From the cell containing the given text, extract its center point as [x, y] coordinate. 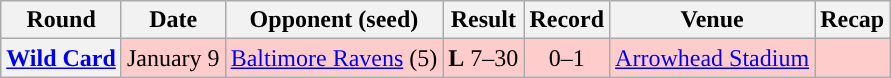
0–1 [567, 58]
Record [567, 20]
Venue [712, 20]
Recap [852, 20]
Wild Card [62, 58]
Arrowhead Stadium [712, 58]
Date [173, 20]
January 9 [173, 58]
Result [484, 20]
Round [62, 20]
L 7–30 [484, 58]
Baltimore Ravens (5) [334, 58]
Opponent (seed) [334, 20]
